Pinpoint the cell where the given text exists, returning its [X, Y] midpoint coordinate. 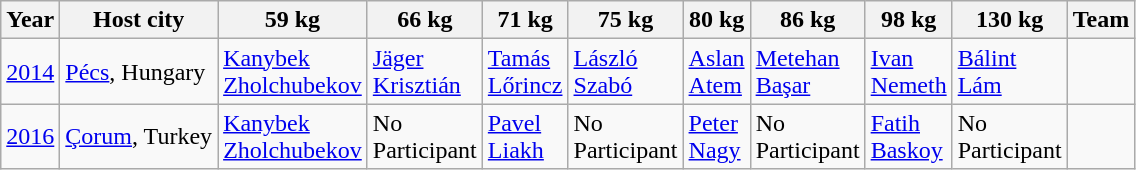
LászlóSzabó [626, 72]
IvanNemeth [908, 72]
BálintLám [1010, 72]
PavelLiakh [525, 136]
MetehanBaşar [808, 72]
Host city [139, 20]
71 kg [525, 20]
Pécs, Hungary [139, 72]
Team [1101, 20]
TamásLőrincz [525, 72]
98 kg [908, 20]
130 kg [1010, 20]
59 kg [293, 20]
PeterNagy [716, 136]
80 kg [716, 20]
75 kg [626, 20]
AslanAtem [716, 72]
FatihBaskoy [908, 136]
2014 [30, 72]
Çorum, Turkey [139, 136]
66 kg [424, 20]
JägerKrisztián [424, 72]
86 kg [808, 20]
Year [30, 20]
2016 [30, 136]
